Locate the cell with the specified text and output its (x, y) center coordinate. 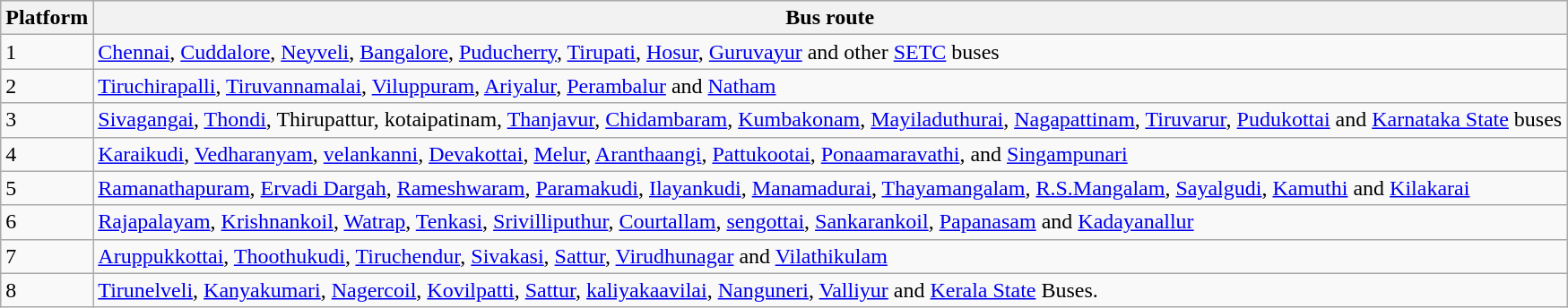
Tiruchirapalli, Tiruvannamalai, Viluppuram, Ariyalur, Perambalur and Natham (830, 86)
Karaikudi, Vedharanyam, velankanni, Devakottai, Melur, Aranthaangi, Pattukootai, Ponaamaravathi, and Singampunari (830, 154)
6 (47, 222)
1 (47, 52)
8 (47, 290)
4 (47, 154)
Ramanathapuram, Ervadi Dargah, Rameshwaram, Paramakudi, Ilayankudi, Manamadurai, Thayamangalam, R.S.Mangalam, Sayalgudi, Kamuthi and Kilakarai (830, 188)
Rajapalayam, Krishnankoil, Watrap, Tenkasi, Srivilliputhur, Courtallam, sengottai, Sankarankoil, Papanasam and Kadayanallur (830, 222)
Aruppukkottai, Thoothukudi, Tiruchendur, Sivakasi, Sattur, Virudhunagar and Vilathikulam (830, 256)
Tirunelveli, Kanyakumari, Nagercoil, Kovilpatti, Sattur, kaliyakaavilai, Nanguneri, Valliyur and Kerala State Buses. (830, 290)
3 (47, 120)
2 (47, 86)
Chennai, Cuddalore, Neyveli, Bangalore, Puducherry, Tirupati, Hosur, Guruvayur and other SETC buses (830, 52)
5 (47, 188)
7 (47, 256)
Platform (47, 18)
Bus route (830, 18)
